Provide the [X, Y] coordinate of the cell's center where the given text is located.  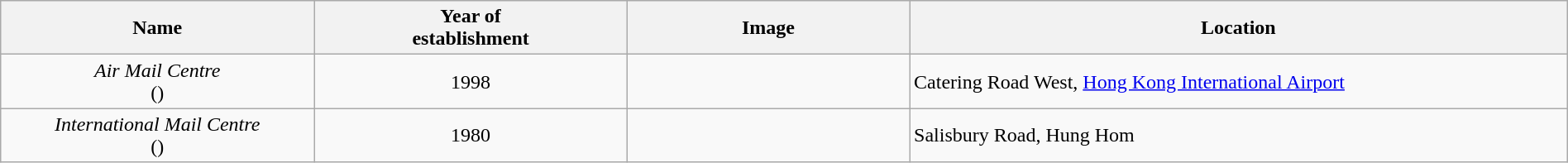
Year ofestablishment [471, 28]
Air Mail Centre () [157, 81]
Catering Road West, Hong Kong International Airport [1239, 81]
Image [769, 28]
Name [157, 28]
1998 [471, 81]
1980 [471, 136]
Location [1239, 28]
International Mail Centre () [157, 136]
Salisbury Road, Hung Hom [1239, 136]
